Detect which cell encompasses the target text, then output its (X, Y) center coordinate. 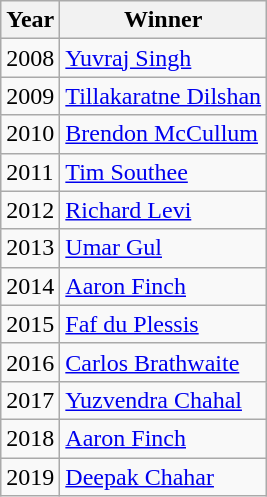
2009 (30, 96)
2008 (30, 58)
Yuvraj Singh (164, 58)
2017 (30, 400)
2011 (30, 172)
2019 (30, 477)
Brendon McCullum (164, 134)
Tillakaratne Dilshan (164, 96)
2015 (30, 324)
Carlos Brathwaite (164, 362)
Yuzvendra Chahal (164, 400)
Faf du Plessis (164, 324)
Tim Southee (164, 172)
Winner (164, 20)
2010 (30, 134)
2014 (30, 286)
Deepak Chahar (164, 477)
Year (30, 20)
2012 (30, 210)
2013 (30, 248)
2016 (30, 362)
Umar Gul (164, 248)
2018 (30, 438)
Richard Levi (164, 210)
